Extract the [X, Y] coordinate from the center of the cell holding the provided text.  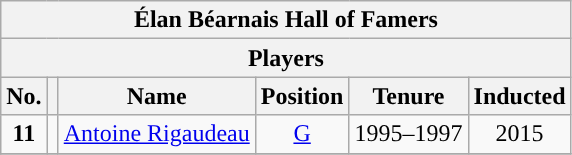
Élan Béarnais Hall of Famers [286, 20]
Antoine Rigaudeau [156, 134]
No. [24, 96]
Tenure [408, 96]
2015 [520, 134]
G [302, 134]
Inducted [520, 96]
Position [302, 96]
1995–1997 [408, 134]
Name [156, 96]
Players [286, 58]
11 [24, 134]
